For the text-containing cell, return its midpoint in [x, y] coordinate format. 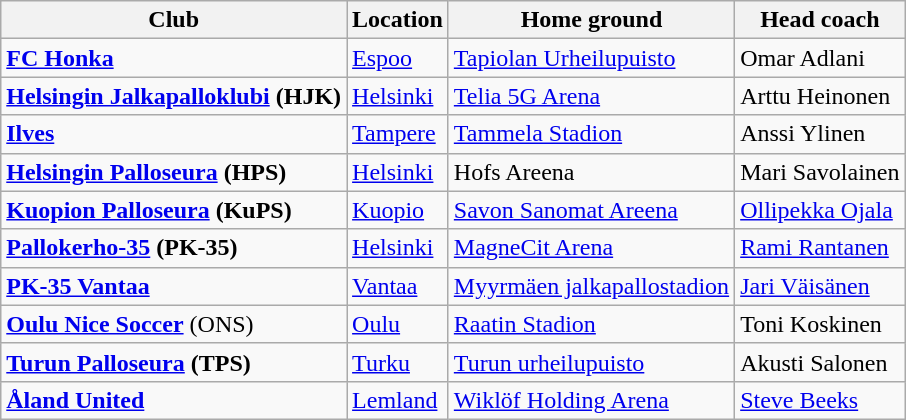
PK-35 Vantaa [174, 286]
Oulu Nice Soccer (ONS) [174, 324]
Vantaa [398, 286]
Turun urheilupuisto [591, 362]
Omar Adlani [820, 58]
Steve Beeks [820, 400]
Akusti Salonen [820, 362]
Espoo [398, 58]
Club [174, 20]
Location [398, 20]
FC Honka [174, 58]
MagneCit Arena [591, 248]
Arttu Heinonen [820, 96]
Helsingin Palloseura (HPS) [174, 172]
Head coach [820, 20]
Rami Rantanen [820, 248]
Home ground [591, 20]
Savon Sanomat Areena [591, 210]
Kuopion Palloseura (KuPS) [174, 210]
Hofs Areena [591, 172]
Telia 5G Arena [591, 96]
Helsingin Jalkapalloklubi (HJK) [174, 96]
Wiklöf Holding Arena [591, 400]
Mari Savolainen [820, 172]
Turun Palloseura (TPS) [174, 362]
Turku [398, 362]
Ollipekka Ojala [820, 210]
Myyrmäen jalkapallostadion [591, 286]
Ilves [174, 134]
Jari Väisänen [820, 286]
Lemland [398, 400]
Kuopio [398, 210]
Tammela Stadion [591, 134]
Åland United [174, 400]
Tampere [398, 134]
Toni Koskinen [820, 324]
Oulu [398, 324]
Tapiolan Urheilupuisto [591, 58]
Pallokerho-35 (PK-35) [174, 248]
Raatin Stadion [591, 324]
Anssi Ylinen [820, 134]
